Output the [X, Y] coordinate of the center of the cell containing the given text.  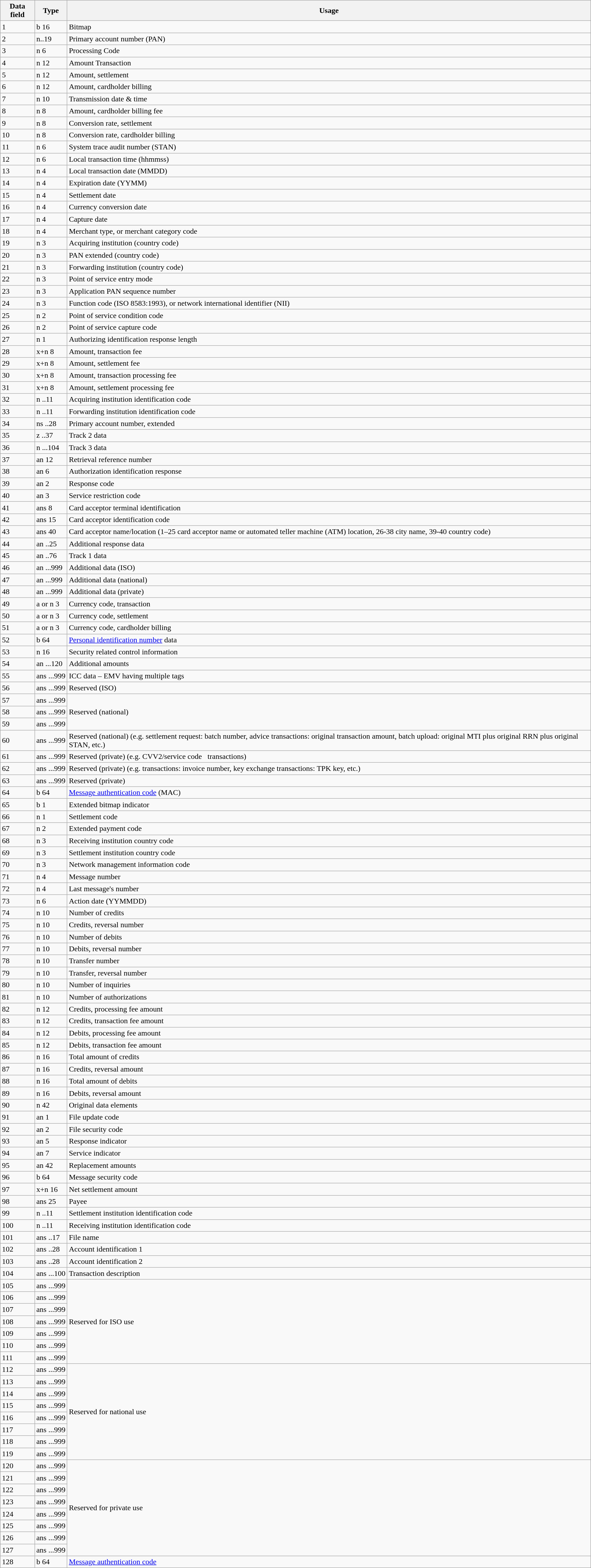
77 [18, 949]
Message security code [329, 1177]
18 [18, 231]
Conversion rate, settlement [329, 123]
124 [18, 1514]
105 [18, 1285]
PAN extended (country code) [329, 255]
Acquiring institution (country code) [329, 243]
45 [18, 556]
ans 25 [51, 1201]
107 [18, 1309]
Receiving institution country code [329, 841]
Data field [18, 11]
68 [18, 841]
126 [18, 1538]
9 [18, 123]
66 [18, 817]
an 5 [51, 1141]
Service indicator [329, 1153]
Credits, reversal number [329, 925]
29 [18, 363]
55 [18, 676]
82 [18, 1009]
Local transaction time (hhmmss) [329, 159]
12 [18, 159]
34 [18, 424]
Additional amounts [329, 664]
33 [18, 412]
27 [18, 339]
Additional data (national) [329, 580]
Currency conversion date [329, 207]
60 [18, 740]
87 [18, 1069]
Total amount of debits [329, 1081]
Number of debits [329, 937]
Transaction description [329, 1273]
13 [18, 171]
64 [18, 793]
65 [18, 805]
43 [18, 532]
104 [18, 1273]
an 42 [51, 1165]
Currency code, settlement [329, 616]
14 [18, 183]
Response code [329, 484]
Forwarding institution identification code [329, 412]
System trace audit number (STAN) [329, 147]
100 [18, 1225]
Reserved for private use [329, 1508]
ans 8 [51, 508]
78 [18, 961]
Message authentication code (MAC) [329, 793]
Type [51, 11]
z ..37 [51, 436]
20 [18, 255]
85 [18, 1045]
103 [18, 1261]
Expiration date (YYMM) [329, 183]
Debits, reversal number [329, 949]
58 [18, 712]
Amount Transaction [329, 63]
39 [18, 484]
Account identification 1 [329, 1249]
Transmission date & time [329, 99]
Card acceptor name/location (1–25 card acceptor name or automated teller machine (ATM) location, 26-38 city name, 39-40 country code) [329, 532]
125 [18, 1526]
Personal identification number data [329, 640]
Amount, settlement fee [329, 363]
24 [18, 303]
an 12 [51, 460]
25 [18, 315]
an ..76 [51, 556]
an 1 [51, 1117]
93 [18, 1141]
90 [18, 1105]
File security code [329, 1129]
Reserved for ISO use [329, 1321]
b 1 [51, 805]
Track 3 data [329, 448]
Credits, reversal amount [329, 1069]
Settlement institution identification code [329, 1213]
101 [18, 1237]
80 [18, 985]
26 [18, 327]
ans ..17 [51, 1237]
15 [18, 195]
122 [18, 1490]
ICC data – EMV having multiple tags [329, 676]
Payee [329, 1201]
n ...104 [51, 448]
an ...120 [51, 664]
37 [18, 460]
121 [18, 1478]
b 16 [51, 27]
Reserved (national) [329, 712]
Track 2 data [329, 436]
File update code [329, 1117]
114 [18, 1394]
n 42 [51, 1105]
ans 15 [51, 520]
Reserved (ISO) [329, 688]
Bitmap [329, 27]
97 [18, 1189]
Track 1 data [329, 556]
Number of credits [329, 913]
Credits, transaction fee amount [329, 1021]
76 [18, 937]
Local transaction date (MMDD) [329, 171]
108 [18, 1322]
Currency code, transaction [329, 604]
Function code (ISO 8583:1993), or network international identifier (NII) [329, 303]
98 [18, 1201]
94 [18, 1153]
127 [18, 1550]
Original data elements [329, 1105]
95 [18, 1165]
Forwarding institution (country code) [329, 267]
Authorizing identification response length [329, 339]
Net settlement amount [329, 1189]
Account identification 2 [329, 1261]
Total amount of credits [329, 1057]
Acquiring institution identification code [329, 400]
Extended bitmap indicator [329, 805]
73 [18, 901]
Amount, cardholder billing [329, 87]
28 [18, 351]
30 [18, 375]
74 [18, 913]
Credits, processing fee amount [329, 1009]
Transfer, reversal number [329, 973]
42 [18, 520]
67 [18, 829]
Point of service condition code [329, 315]
46 [18, 568]
53 [18, 652]
32 [18, 400]
61 [18, 757]
63 [18, 781]
Authorization identification response [329, 472]
17 [18, 219]
118 [18, 1442]
Amount, settlement processing fee [329, 387]
109 [18, 1334]
71 [18, 877]
92 [18, 1129]
99 [18, 1213]
n..19 [51, 39]
59 [18, 724]
44 [18, 544]
7 [18, 99]
2 [18, 39]
62 [18, 769]
Message authentication code [329, 1562]
Conversion rate, cardholder billing [329, 135]
Additional data (private) [329, 592]
Debits, processing fee amount [329, 1033]
Usage [329, 11]
Point of service entry mode [329, 279]
Extended payment code [329, 829]
89 [18, 1093]
Reserved for national use [329, 1412]
56 [18, 688]
83 [18, 1021]
96 [18, 1177]
an 6 [51, 472]
113 [18, 1382]
Primary account number, extended [329, 424]
Number of authorizations [329, 997]
40 [18, 496]
Message number [329, 877]
Settlement code [329, 817]
119 [18, 1454]
Processing Code [329, 51]
128 [18, 1562]
Response indicator [329, 1141]
ans 40 [51, 532]
Amount, cardholder billing fee [329, 111]
79 [18, 973]
Replacement amounts [329, 1165]
54 [18, 664]
102 [18, 1249]
110 [18, 1346]
41 [18, 508]
Number of inquiries [329, 985]
69 [18, 853]
84 [18, 1033]
31 [18, 387]
115 [18, 1406]
36 [18, 448]
4 [18, 63]
120 [18, 1466]
Merchant type, or merchant category code [329, 231]
5 [18, 75]
Primary account number (PAN) [329, 39]
Additional data (ISO) [329, 568]
Debits, reversal amount [329, 1093]
Capture date [329, 219]
48 [18, 592]
117 [18, 1430]
Last message's number [329, 889]
Debits, transaction fee amount [329, 1045]
Network management information code [329, 865]
Reserved (private) (e.g. transactions: invoice number, key exchange transactions: TPK key, etc.) [329, 769]
ns ..28 [51, 424]
50 [18, 616]
52 [18, 640]
75 [18, 925]
22 [18, 279]
Reserved (private) (e.g. CVV2/service code transactions) [329, 757]
91 [18, 1117]
51 [18, 628]
8 [18, 111]
Settlement institution country code [329, 853]
an 3 [51, 496]
an ..25 [51, 544]
49 [18, 604]
File name [329, 1237]
Additional response data [329, 544]
an 7 [51, 1153]
Amount, transaction processing fee [329, 375]
123 [18, 1502]
Receiving institution identification code [329, 1225]
16 [18, 207]
Service restriction code [329, 496]
6 [18, 87]
Card acceptor terminal identification [329, 508]
Retrieval reference number [329, 460]
Amount, transaction fee [329, 351]
23 [18, 291]
47 [18, 580]
38 [18, 472]
Action date (YYMMDD) [329, 901]
ans ...100 [51, 1273]
86 [18, 1057]
Settlement date [329, 195]
111 [18, 1358]
35 [18, 436]
Application PAN sequence number [329, 291]
Security related control information [329, 652]
1 [18, 27]
21 [18, 267]
Point of service capture code [329, 327]
19 [18, 243]
Currency code, cardholder billing [329, 628]
Card acceptor identification code [329, 520]
11 [18, 147]
81 [18, 997]
3 [18, 51]
70 [18, 865]
Reserved (private) [329, 781]
Amount, settlement [329, 75]
88 [18, 1081]
72 [18, 889]
10 [18, 135]
106 [18, 1297]
116 [18, 1418]
57 [18, 700]
Transfer number [329, 961]
112 [18, 1370]
x+n 16 [51, 1189]
